Extract the [X, Y] coordinate from the center of the cell holding the provided text.  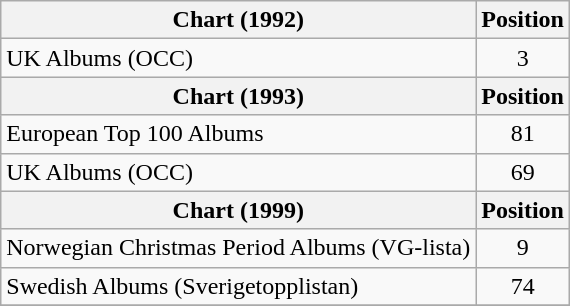
European Top 100 Albums [238, 134]
Norwegian Christmas Period Albums (VG-lista) [238, 248]
Chart (1999) [238, 210]
3 [523, 58]
81 [523, 134]
Chart (1993) [238, 96]
69 [523, 172]
Swedish Albums (Sverigetopplistan) [238, 286]
9 [523, 248]
Chart (1992) [238, 20]
74 [523, 286]
